Find where the given text appears and provide that cell's center as (X, Y) coordinate. 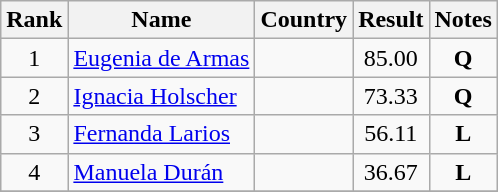
2 (34, 96)
Name (162, 20)
85.00 (391, 58)
Rank (34, 20)
Notes (463, 20)
4 (34, 172)
73.33 (391, 96)
Eugenia de Armas (162, 58)
3 (34, 134)
Ignacia Holscher (162, 96)
Fernanda Larios (162, 134)
36.67 (391, 172)
1 (34, 58)
56.11 (391, 134)
Result (391, 20)
Manuela Durán (162, 172)
Country (304, 20)
